For the text-containing cell, return its midpoint in (x, y) coordinate format. 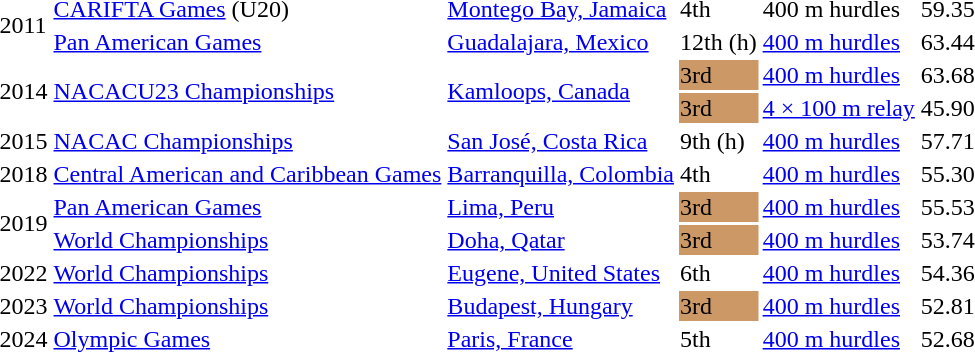
Kamloops, Canada (561, 92)
Budapest, Hungary (561, 306)
6th (718, 273)
Barranquilla, Colombia (561, 174)
NACACU23 Championships (248, 92)
12th (h) (718, 42)
San José, Costa Rica (561, 141)
4 × 100 m relay (838, 108)
Lima, Peru (561, 207)
Guadalajara, Mexico (561, 42)
NACAC Championships (248, 141)
Eugene, United States (561, 273)
Central American and Caribbean Games (248, 174)
Doha, Qatar (561, 240)
9th (h) (718, 141)
4th (718, 174)
